Search for the cell housing the specified text and yield its [x, y] center coordinate. 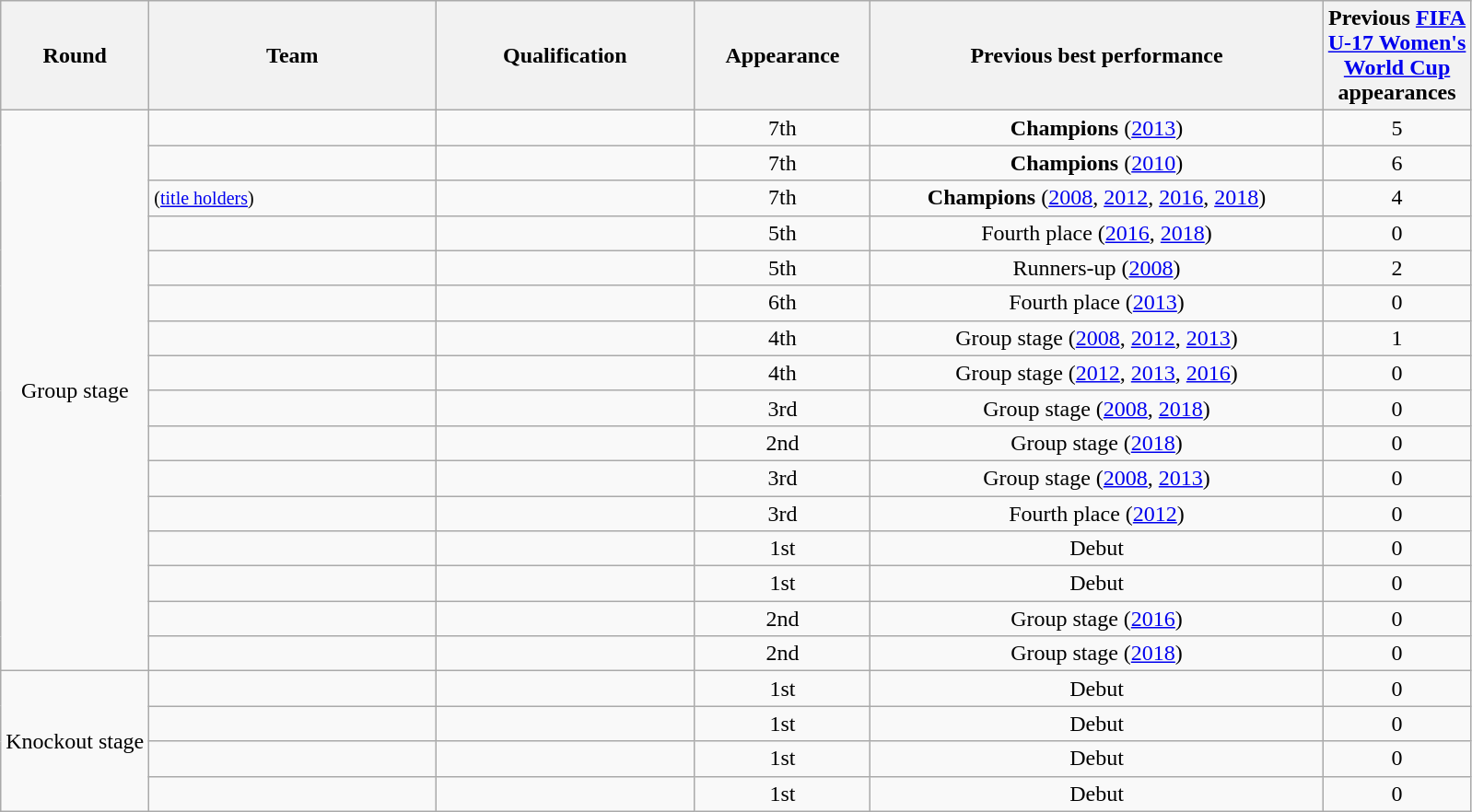
Fourth place (2012) [1096, 513]
Group stage (2008, 2013) [1096, 478]
Champions (2008, 2012, 2016, 2018) [1096, 198]
Champions (2010) [1096, 163]
Round [76, 55]
Qualification [566, 55]
Group stage (2012, 2013, 2016) [1096, 373]
(title holders) [293, 198]
1 [1396, 338]
Appearance [783, 55]
4 [1396, 198]
2 [1396, 268]
Group stage (2016) [1096, 619]
Previous best performance [1096, 55]
6th [783, 303]
Group stage (2008, 2012, 2013) [1096, 338]
Team [293, 55]
Group stage (2008, 2018) [1096, 408]
Knockout stage [76, 741]
Group stage [76, 390]
6 [1396, 163]
Previous FIFA U-17 Women's World Cup appearances [1396, 55]
5 [1396, 128]
Champions (2013) [1096, 128]
Runners-up (2008) [1096, 268]
Fourth place (2013) [1096, 303]
Fourth place (2016, 2018) [1096, 233]
